Search for the cell housing the specified text and yield its [x, y] center coordinate. 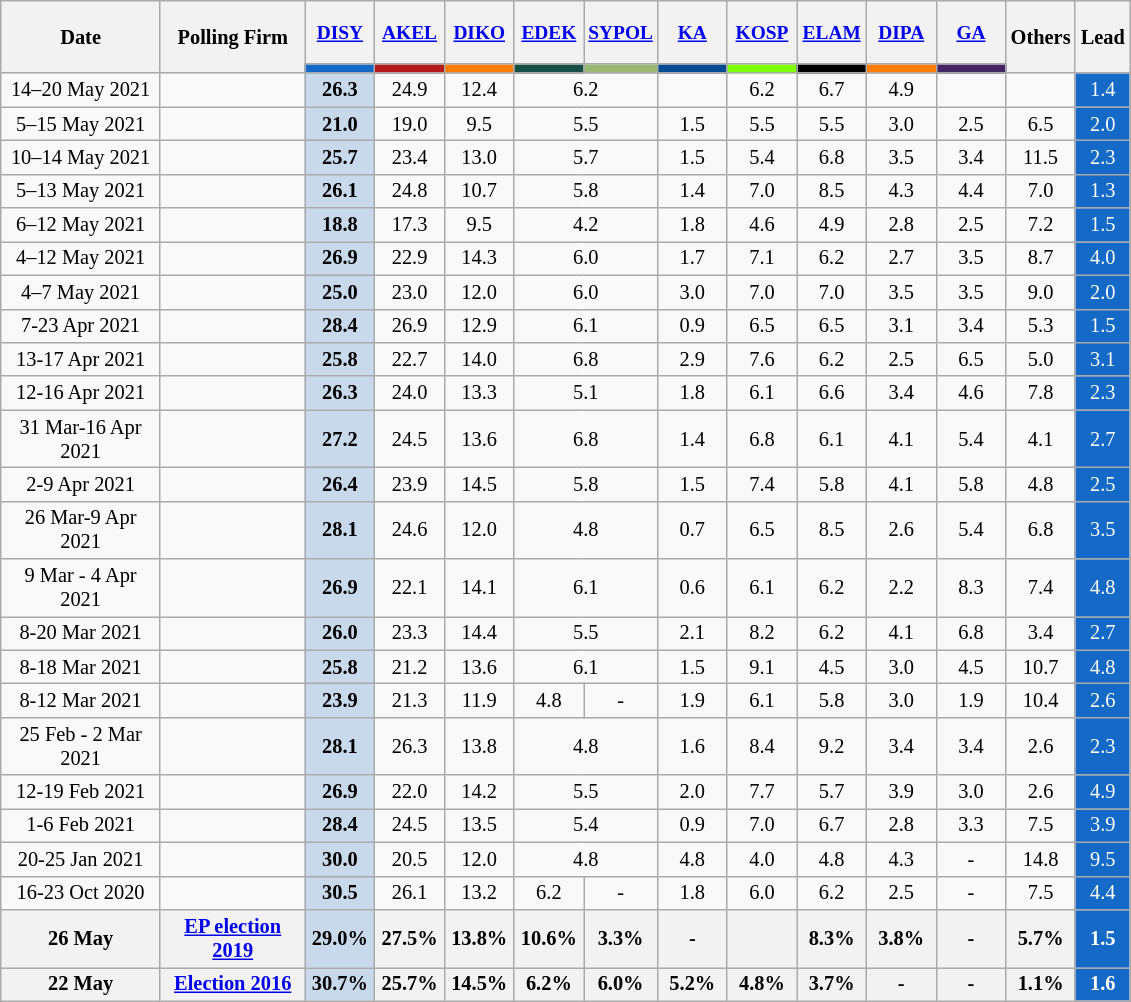
0.6 [692, 588]
3.7% [832, 984]
9 Mar - 4 Apr 2021 [81, 588]
24.0 [410, 393]
30.0 [340, 859]
5.7% [1041, 938]
25.7% [410, 984]
3.8% [901, 938]
31 Mar-16 Apr 2021 [81, 439]
24.6 [410, 530]
21.3 [410, 701]
9.1 [762, 667]
22.1 [410, 588]
8-12 Mar 2021 [81, 701]
12-16 Apr 2021 [81, 393]
8.3 [971, 588]
26 Mar-9 Apr 2021 [81, 530]
3.3 [971, 825]
10.6% [549, 938]
26 May [81, 938]
11.5 [1041, 157]
6.6 [832, 393]
14.2 [479, 792]
1.1% [1041, 984]
26.0 [340, 633]
1.3 [1102, 191]
16-23 Oct 2020 [81, 893]
20-25 Jan 2021 [81, 859]
8-18 Mar 2021 [81, 667]
10–14 May 2021 [81, 157]
23.0 [410, 292]
DIKO [479, 32]
12-19 Feb 2021 [81, 792]
14.5 [479, 484]
Others [1041, 36]
13.0 [479, 157]
5–13 May 2021 [81, 191]
22 May [81, 984]
27.5% [410, 938]
EDEK [549, 32]
13.8 [479, 746]
DISY [340, 32]
6.2% [549, 984]
8-20 Mar 2021 [81, 633]
13.5 [479, 825]
EP election 2019 [232, 938]
24.9 [410, 90]
7.6 [762, 359]
18.8 [340, 225]
Date [81, 36]
7-23 Apr 2021 [81, 326]
5.0 [1041, 359]
KA [692, 32]
22.7 [410, 359]
21.2 [410, 667]
6–12 May 2021 [81, 225]
30.5 [340, 893]
2.1 [692, 633]
22.9 [410, 258]
GA [971, 32]
7.1 [762, 258]
14.5% [479, 984]
13.8% [479, 938]
20.5 [410, 859]
ELAM [832, 32]
17.3 [410, 225]
5.1 [586, 393]
25.7 [340, 157]
30.7% [340, 984]
4–7 May 2021 [81, 292]
11.9 [479, 701]
7.8 [1041, 393]
9.0 [1041, 292]
6.0% [621, 984]
2-9 Apr 2021 [81, 484]
25 Feb - 2 Mar 2021 [81, 746]
8.4 [762, 746]
23.4 [410, 157]
14.0 [479, 359]
1.7 [692, 258]
23.3 [410, 633]
0.7 [692, 530]
13.2 [479, 893]
AKEL [410, 32]
14.8 [1041, 859]
9.2 [832, 746]
14.4 [479, 633]
5.2% [692, 984]
3.3% [621, 938]
24.8 [410, 191]
21.0 [340, 124]
8.7 [1041, 258]
SYPOL [621, 32]
13-17 Apr 2021 [81, 359]
8.2 [762, 633]
19.0 [410, 124]
2.9 [692, 359]
4–12 May 2021 [81, 258]
25.0 [340, 292]
29.0% [340, 938]
7.2 [1041, 225]
5–15 May 2021 [81, 124]
Election 2016 [232, 984]
12.4 [479, 90]
27.2 [340, 439]
26.4 [340, 484]
22.0 [410, 792]
Polling Firm [232, 36]
14–20 May 2021 [81, 90]
4.2 [586, 225]
10.4 [1041, 701]
DIPA [901, 32]
12.9 [479, 326]
4.8% [762, 984]
1-6 Feb 2021 [81, 825]
5.3 [1041, 326]
Lead [1102, 36]
14.1 [479, 588]
KOSP [762, 32]
8.3% [832, 938]
7.7 [762, 792]
13.3 [479, 393]
2.2 [901, 588]
14.3 [479, 258]
